Search for the cell housing the specified text and yield its (X, Y) center coordinate. 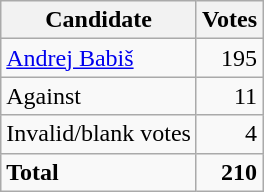
Total (99, 172)
Votes (229, 20)
Candidate (99, 20)
Invalid/blank votes (99, 134)
195 (229, 58)
11 (229, 96)
Against (99, 96)
Andrej Babiš (99, 58)
210 (229, 172)
4 (229, 134)
